Capture the cell that displays the provided text and extract its (x, y) central coordinate. 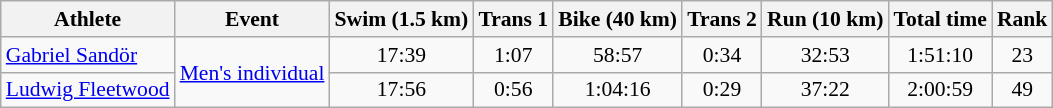
2:00:59 (940, 90)
49 (1022, 90)
Athlete (88, 19)
Men's individual (252, 72)
Bike (40 km) (618, 19)
1:07 (513, 55)
32:53 (825, 55)
Rank (1022, 19)
Trans 2 (722, 19)
Swim (1.5 km) (401, 19)
Total time (940, 19)
Event (252, 19)
0:56 (513, 90)
17:39 (401, 55)
0:34 (722, 55)
37:22 (825, 90)
Ludwig Fleetwood (88, 90)
Gabriel Sandör (88, 55)
Trans 1 (513, 19)
1:04:16 (618, 90)
1:51:10 (940, 55)
58:57 (618, 55)
Run (10 km) (825, 19)
17:56 (401, 90)
0:29 (722, 90)
23 (1022, 55)
